Detect which cell encompasses the target text, then output its (x, y) center coordinate. 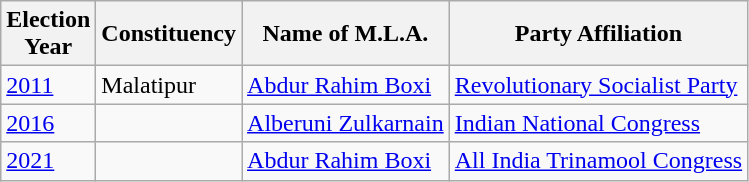
2011 (48, 85)
Indian National Congress (598, 123)
Constituency (169, 34)
Revolutionary Socialist Party (598, 85)
Name of M.L.A. (346, 34)
All India Trinamool Congress (598, 161)
Malatipur (169, 85)
2021 (48, 161)
Alberuni Zulkarnain (346, 123)
2016 (48, 123)
Party Affiliation (598, 34)
Election Year (48, 34)
